Determine the (X, Y) coordinate at the center of the cell enclosing the given text.  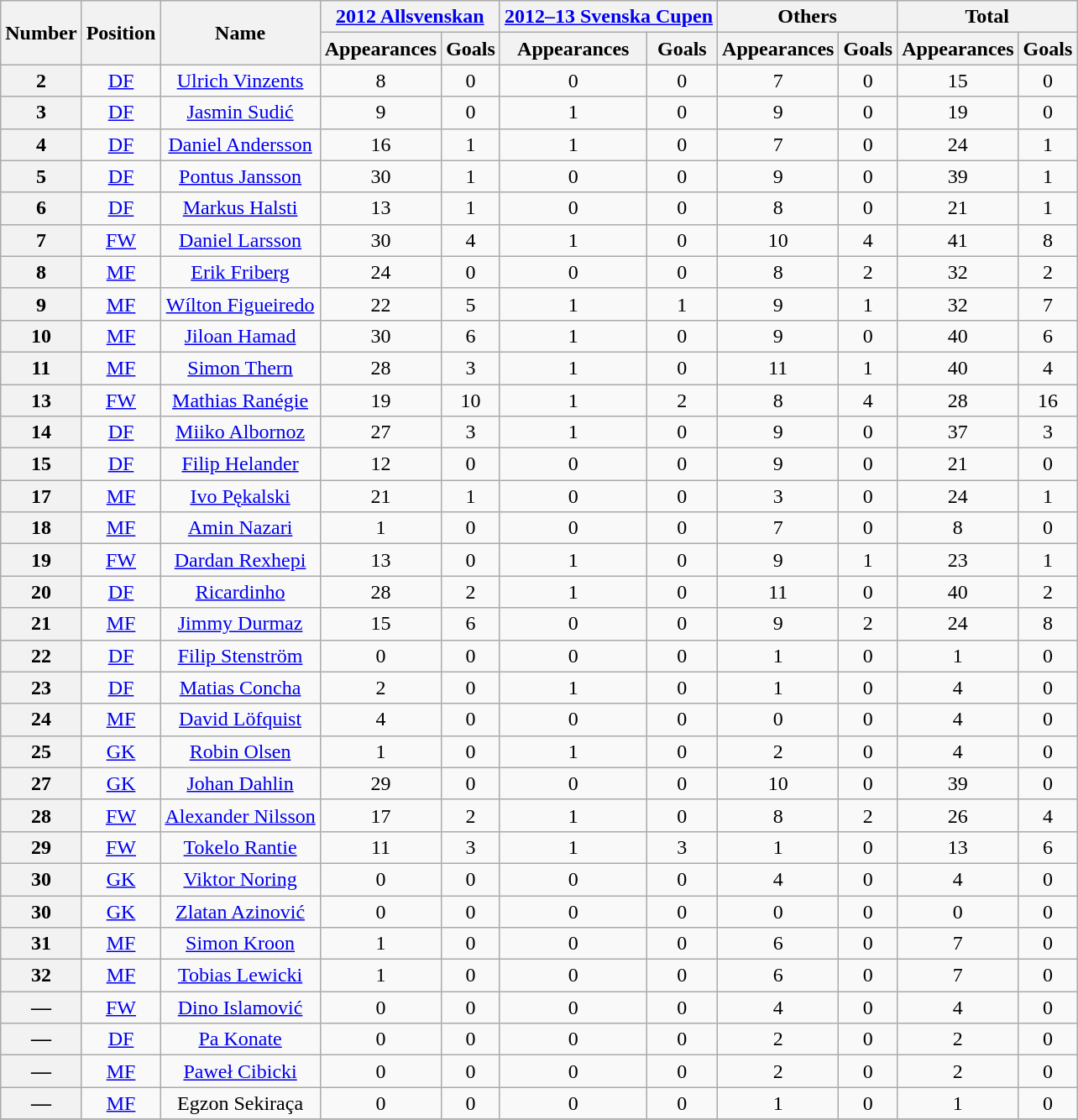
26 (958, 815)
Tokelo Rantie (240, 847)
2012 Allsvenskan (410, 17)
Total (987, 17)
Jiloan Hamad (240, 336)
Matias Concha (240, 688)
Pontus Jansson (240, 176)
Simon Kroon (240, 944)
Robin Olsen (240, 751)
Amin Nazari (240, 528)
Filip Helander (240, 464)
Filip Stenström (240, 656)
Egzon Sekiraça (240, 1103)
Dardan Rexhepi (240, 560)
Ivo Pękalski (240, 496)
Johan Dahlin (240, 783)
Daniel Larsson (240, 240)
31 (41, 944)
Viktor Noring (240, 879)
Alexander Nilsson (240, 815)
Wílton Figueiredo (240, 304)
37 (958, 432)
25 (41, 751)
Name (240, 33)
Jimmy Durmaz (240, 624)
Mathias Ranégie (240, 400)
Number (41, 33)
14 (41, 432)
2012–13 Svenska Cupen (608, 17)
Position (121, 33)
41 (958, 240)
Zlatan Azinović (240, 911)
12 (380, 464)
Daniel Andersson (240, 144)
Others (808, 17)
Tobias Lewicki (240, 976)
Ricardinho (240, 592)
Paweł Cibicki (240, 1071)
Ulrich Vinzents (240, 81)
Erik Friberg (240, 272)
Simon Thern (240, 368)
Miiko Albornoz (240, 432)
Dino Islamović (240, 1007)
Pa Konate (240, 1039)
Markus Halsti (240, 208)
18 (41, 528)
David Löfquist (240, 720)
20 (41, 592)
Jasmin Sudić (240, 113)
